Identify which cell holds the provided text, then report its [x, y] central coordinate. 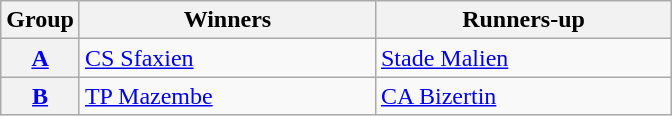
CS Sfaxien [227, 58]
Runners-up [523, 20]
A [40, 58]
TP Mazembe [227, 96]
CA Bizertin [523, 96]
Group [40, 20]
Stade Malien [523, 58]
Winners [227, 20]
B [40, 96]
